Scan for the cell matching the given text and deliver its (x, y) coordinate at center. 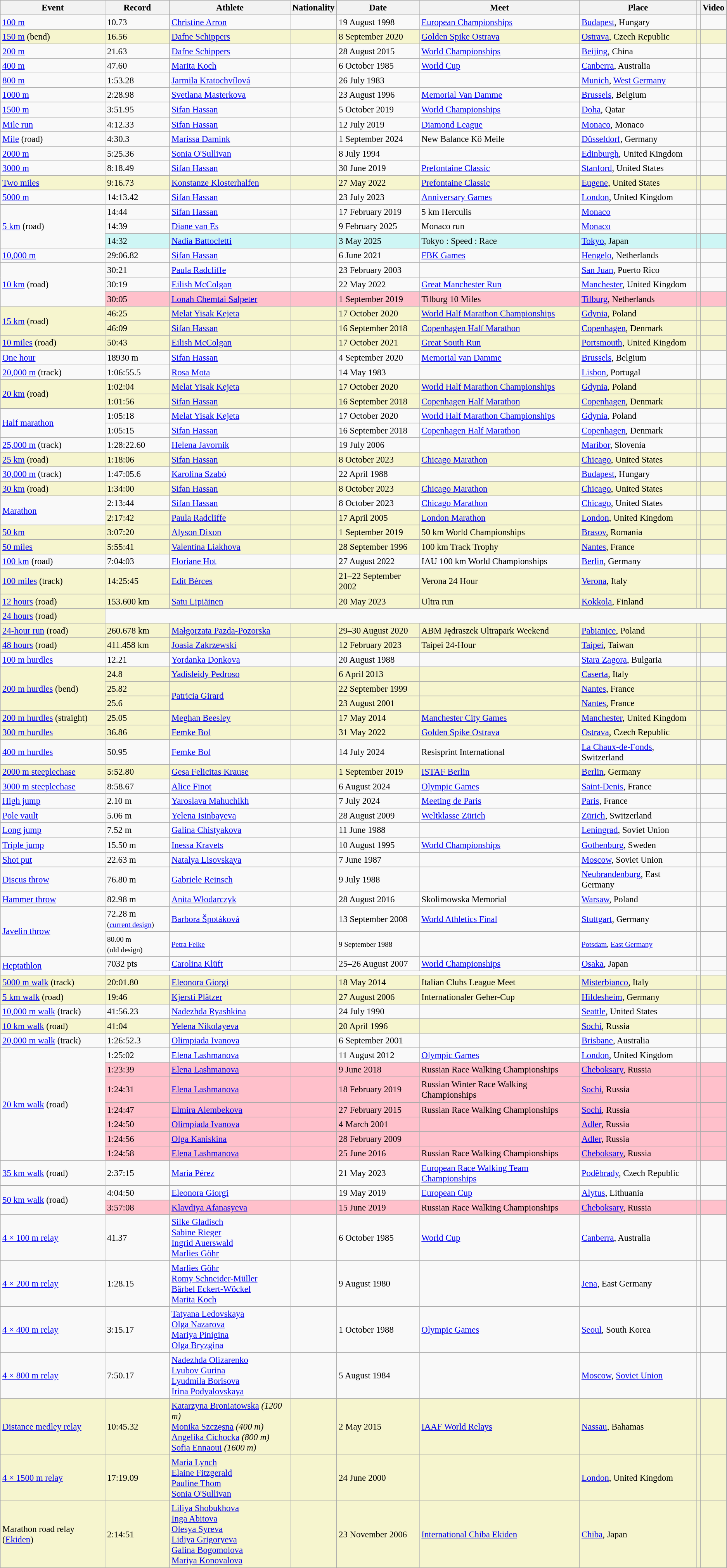
20 May 2023 (378, 601)
2000 m (53, 154)
London Marathon (500, 518)
14:32 (137, 241)
5:52.80 (137, 772)
9 September 1988 (378, 944)
3:07:20 (137, 532)
153.600 km (137, 601)
1 September 2024 (378, 139)
20 August 1988 (378, 660)
24 hours (road) (53, 616)
30:05 (137, 299)
24-hour run (road) (53, 630)
28 August 2016 (378, 899)
Date (378, 8)
Doha, Qatar (638, 110)
Caserta, Italy (638, 674)
21 May 2023 (378, 1173)
New Balance Kö Meile (500, 139)
8 September 2020 (378, 37)
Kokkola, Finland (638, 601)
10:45.32 (137, 1427)
Kjersti Plätzer (230, 997)
50 km walk (road) (53, 1200)
ABM Jędraszek Ultrapark Weekend (500, 630)
5 km (road) (53, 226)
27 August 2022 (378, 562)
4:30.3 (137, 139)
Düsseldorf, Germany (638, 139)
21.63 (137, 52)
2:28.98 (137, 95)
Tilburg 10 Miles (500, 299)
50:43 (137, 343)
18930 m (137, 357)
Anniversary Games (500, 197)
Heptathlon (53, 966)
Hammer throw (53, 899)
Barbora Špotáková (230, 919)
Seoul, South Korea (638, 1330)
14:44 (137, 212)
23 July 2023 (378, 197)
1:24:58 (137, 1153)
Yelena Isinbayeva (230, 816)
Małgorzata Pazda-Pozorska (230, 630)
25 km (road) (53, 459)
Anita Włodarczyk (230, 899)
Ultra run (500, 601)
Nadezhda OlizarenkoLyubov GurinaLyudmila BorisovaIrina Podyalovskaya (230, 1376)
50.95 (137, 752)
Jarmila Kratochvílová (230, 81)
25–26 August 2007 (378, 964)
100 m (53, 22)
17 April 2005 (378, 518)
Taipei, Taiwan (638, 645)
Alice Finot (230, 787)
41:56.23 (137, 1012)
High jump (53, 801)
Gesa Felicitas Krause (230, 772)
10 km walk (road) (53, 1026)
4 × 800 m relay (53, 1376)
23 August 1996 (378, 95)
Edinburgh, United Kingdom (638, 154)
Yordanka Donkova (230, 660)
Tokyo, Japan (638, 241)
2:14:51 (137, 1535)
18 February 2019 (378, 1090)
IAU 100 km World Championships (500, 562)
Alytus, Lithuania (638, 1193)
San Juan, Puerto Rico (638, 270)
Osaka, Japan (638, 964)
Athlete (230, 8)
6 June 2021 (378, 256)
Memorial van Damme (500, 357)
5000 m (53, 197)
Tatyana LedovskayaOlga NazarovaMariya PiniginaOlga Bryzgina (230, 1330)
Monaco run (500, 226)
Half marathon (53, 423)
Long jump (53, 831)
Olga Kaniskina (230, 1139)
Galina Chistyakova (230, 831)
Stuttgart, Germany (638, 919)
Brisbane, Australia (638, 1041)
European Race Walking Team Championships (500, 1173)
10,000 m walk (track) (53, 1012)
8:58.67 (137, 787)
100 km Track Trophy (500, 547)
28 August 2015 (378, 52)
24.8 (137, 674)
Yadisleidy Pedroso (230, 674)
150 m (bend) (53, 37)
46:09 (137, 328)
30,000 m (track) (53, 474)
Record (137, 8)
Diane van Es (230, 226)
17 May 2014 (378, 718)
41:04 (137, 1026)
Natalya Lisovskaya (230, 860)
Valentina Liakhova (230, 547)
Beijing, China (638, 52)
10 miles (road) (53, 343)
17 October 2021 (378, 343)
Triple jump (53, 845)
ISTAF Berlin (500, 772)
28 September 1996 (378, 547)
La Chaux-de-Fonds, Switzerland (638, 752)
Marlies GöhrRomy Schneider-MüllerBärbel Eckert-WöckelMarita Koch (230, 1283)
10 August 1995 (378, 845)
24 June 2000 (378, 1478)
Gothenburg, Sweden (638, 845)
4:04:50 (137, 1193)
9 June 2018 (378, 1070)
24 July 1990 (378, 1012)
Zürich, Switzerland (638, 816)
11 August 2012 (378, 1055)
2:37:15 (137, 1173)
50 miles (53, 547)
Great South Run (500, 343)
5 August 1984 (378, 1376)
5.06 m (137, 816)
Stanford, United States (638, 168)
5 km walk (road) (53, 997)
4 September 2020 (378, 357)
5 km Herculis (500, 212)
17:19.09 (137, 1478)
14:25:45 (137, 582)
20,000 m (track) (53, 372)
1:26:52.3 (137, 1041)
15.50 m (137, 845)
25.05 (137, 718)
46:25 (137, 314)
10,000 m (53, 256)
30:19 (137, 285)
411.458 km (137, 645)
7032 pts (137, 964)
8:18.49 (137, 168)
5:55:41 (137, 547)
1:05:18 (137, 416)
Lisbon, Portugal (638, 372)
29–30 August 2020 (378, 630)
Video (714, 8)
1:25:02 (137, 1055)
1500 m (53, 110)
14:39 (137, 226)
Inessa Kravets (230, 845)
Manchester City Games (500, 718)
30 June 2019 (378, 168)
Liliya ShobukhovaInga AbitovaOlesya SyrevaLidiya GrigoryevaGalina BogomolovaMariya Konovalova (230, 1535)
Silke GladischSabine RiegerIngrid AuerswaldMarlies Göhr (230, 1238)
260.678 km (137, 630)
Hildesheim, Germany (638, 997)
4 × 200 m relay (53, 1283)
Taipei 24-Hour (500, 645)
100 m hurdles (53, 660)
Marissa Damink (230, 139)
Seattle, United States (638, 1012)
35 km walk (road) (53, 1173)
FBK Games (500, 256)
400 m hurdles (53, 752)
One hour (53, 357)
10.73 (137, 22)
Distance medley relay (53, 1427)
Neubrandenburg, East Germany (638, 879)
36.86 (137, 732)
25.82 (137, 689)
22 May 2022 (378, 285)
23 February 2003 (378, 270)
2:17:42 (137, 518)
Tilburg, Netherlands (638, 299)
22 April 1988 (378, 474)
1 October 1988 (378, 1330)
7 July 2024 (378, 801)
Poděbrady, Czech Republic (638, 1173)
76.80 m (137, 879)
1:24:31 (137, 1090)
3:51.95 (137, 110)
4 × 100 m relay (53, 1238)
200 m hurdles (straight) (53, 718)
200 m (53, 52)
7:04:03 (137, 562)
Memorial Van Damme (500, 95)
47.60 (137, 66)
Russian Winter Race Walking Championships (500, 1090)
Yaroslava Mahuchikh (230, 801)
1:23:39 (137, 1070)
6 September 2001 (378, 1041)
Weltklasse Zürich (500, 816)
12 hours (road) (53, 601)
8 July 1994 (378, 154)
72.28 m (current design) (137, 919)
Great Manchester Run (500, 285)
Floriane Hot (230, 562)
20 km (road) (53, 394)
20:01.80 (137, 983)
14 May 1983 (378, 372)
Joasia Zakrzewski (230, 645)
Karolina Szabó (230, 474)
Warsaw, Poland (638, 899)
48 hours (road) (53, 645)
3 May 2025 (378, 241)
80.00 m (old design) (137, 944)
50 km (53, 532)
1:47:05.6 (137, 474)
27 February 2015 (378, 1110)
Stara Zagora, Bulgaria (638, 660)
Patricia Girard (230, 696)
Mile run (53, 124)
European Championships (500, 22)
María Pérez (230, 1173)
Two miles (53, 183)
15 June 2019 (378, 1207)
41.37 (137, 1238)
IAAF World Relays (500, 1427)
22 September 1999 (378, 689)
Elmira Alembekova (230, 1110)
50 km World Championships (500, 532)
1:24:56 (137, 1139)
9 July 1988 (378, 879)
12 July 2019 (378, 124)
Eugene, United States (638, 183)
Saint-Denis, France (638, 787)
Jena, East Germany (638, 1283)
Internationaler Geher-Cup (500, 997)
1:24:47 (137, 1110)
12 February 2023 (378, 645)
2.10 m (137, 801)
Katarzyna Broniatowska (1200 m)Monika Szczęsna (400 m)Angelika Cichocka (800 m)Sofia Ennaoui (1600 m) (230, 1427)
3:15.17 (137, 1330)
9:16.73 (137, 183)
30:21 (137, 270)
23 August 2001 (378, 703)
Brasov, Romania (638, 532)
Nationality (313, 8)
Hengelo, Netherlands (638, 256)
Meeting de Paris (500, 801)
30 km (road) (53, 489)
Marathon road relay (Ekiden) (53, 1535)
Meghan Beesley (230, 718)
19 May 2019 (378, 1193)
3000 m steeplechase (53, 787)
Munich, West Germany (638, 81)
Tokyo : Speed : Race (500, 241)
25,000 m (track) (53, 445)
5000 m walk (track) (53, 983)
20,000 m walk (track) (53, 1041)
21–22 September 2002 (378, 582)
6 April 2013 (378, 674)
Leningrad, Soviet Union (638, 831)
23 November 2006 (378, 1535)
100 km (road) (53, 562)
1000 m (53, 95)
19:46 (137, 997)
Paris, France (638, 801)
Marathon (53, 510)
200 m hurdles (bend) (53, 689)
5:25.36 (137, 154)
4 × 400 m relay (53, 1330)
15 km (road) (53, 321)
16.56 (137, 37)
Pabianice, Poland (638, 630)
Marita Koch (230, 66)
1:01:56 (137, 401)
3000 m (53, 168)
Resisprint International (500, 752)
Satu Lipiäinen (230, 601)
1:28.15 (137, 1283)
7 June 1987 (378, 860)
26 July 1983 (378, 81)
4 March 2001 (378, 1124)
Meet (500, 8)
28 August 2009 (378, 816)
25 June 2016 (378, 1153)
Petra Felke (230, 944)
82.98 m (137, 899)
4 × 1500 m relay (53, 1478)
Diamond League (500, 124)
3:57:08 (137, 1207)
2 May 2015 (378, 1427)
Rosa Mota (230, 372)
19 August 1998 (378, 22)
Nadezhda Ryashkina (230, 1012)
19 July 2006 (378, 445)
Maria LynchElaine FitzgeraldPauline ThomSonia O'Sullivan (230, 1478)
Yelena Nikolayeva (230, 1026)
Portsmouth, United Kingdom (638, 343)
100 miles (track) (53, 582)
9 February 2025 (378, 226)
7.52 m (137, 831)
20 April 1996 (378, 1026)
2:13:44 (137, 503)
Chiba, Japan (638, 1535)
18 May 2014 (378, 983)
10 km (road) (53, 285)
9 August 1980 (378, 1283)
20 km walk (road) (53, 1104)
5 October 2019 (378, 110)
29:06.82 (137, 256)
13 September 2008 (378, 919)
Pole vault (53, 816)
Maribor, Slovenia (638, 445)
1:28:22.60 (137, 445)
Svetlana Masterkova (230, 95)
European Cup (500, 1193)
2000 m steeplechase (53, 772)
Alyson Dixon (230, 532)
4:12.33 (137, 124)
Javelin throw (53, 931)
31 May 2022 (378, 732)
Edit Bérces (230, 582)
Gabriele Reinsch (230, 879)
800 m (53, 81)
Italian Clubs League Meet (500, 983)
300 m hurdles (53, 732)
Misterbianco, Italy (638, 983)
Nadia Battocletti (230, 241)
Verona, Italy (638, 582)
Christine Arron (230, 22)
1:34:00 (137, 489)
International Chiba Ekiden (500, 1535)
12.21 (137, 660)
Konstanze Klosterhalfen (230, 183)
1:53.28 (137, 81)
25.6 (137, 703)
Skolimowska Memorial (500, 899)
14 July 2024 (378, 752)
Event (53, 8)
14:13.42 (137, 197)
11 June 1988 (378, 831)
Verona 24 Hour (500, 582)
1:05:15 (137, 430)
Lonah Chemtai Salpeter (230, 299)
1:18:06 (137, 459)
28 February 2009 (378, 1139)
Helena Javornik (230, 445)
22.63 m (137, 860)
World Athletics Final (500, 919)
Potsdam, East Germany (638, 944)
Shot put (53, 860)
27 August 2006 (378, 997)
27 May 2022 (378, 183)
Discus throw (53, 879)
1:06:55.5 (137, 372)
Sonia O'Sullivan (230, 154)
Carolina Klüft (230, 964)
1:24:50 (137, 1124)
Mile (road) (53, 139)
7:50.17 (137, 1376)
Nassau, Bahamas (638, 1427)
Klavdiya Afanasyeva (230, 1207)
Place (638, 8)
1:02:04 (137, 387)
Monaco, Monaco (638, 124)
6 August 2024 (378, 787)
17 February 2019 (378, 212)
400 m (53, 66)
